Return the [X, Y] coordinate for the center point of the cell that contains the specified text.  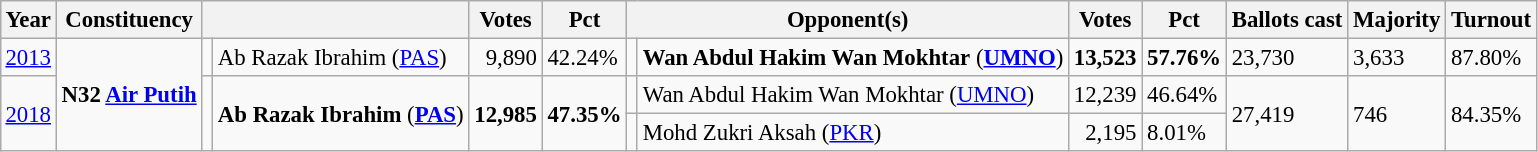
42.24% [584, 57]
12,239 [1106, 95]
2018 [28, 114]
Year [28, 20]
84.35% [1492, 114]
Ballots cast [1286, 20]
47.35% [584, 114]
13,523 [1106, 57]
Constituency [129, 20]
2,195 [1106, 133]
Opponent(s) [848, 20]
46.64% [1184, 95]
2013 [28, 57]
Turnout [1492, 20]
57.76% [1184, 57]
27,419 [1286, 114]
8.01% [1184, 133]
12,985 [506, 114]
3,633 [1397, 57]
9,890 [506, 57]
746 [1397, 114]
Mohd Zukri Aksah (PKR) [852, 133]
Majority [1397, 20]
87.80% [1492, 57]
N32 Air Putih [129, 94]
23,730 [1286, 57]
